Determine the (x, y) coordinate at the center of the cell enclosing the given text.  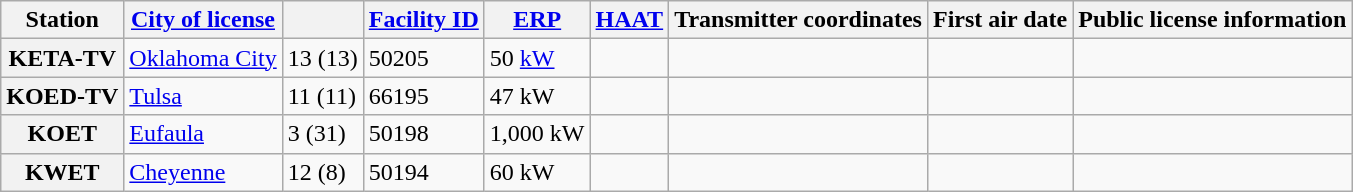
Station (62, 20)
50 kW (537, 58)
City of license (203, 20)
Cheyenne (203, 172)
47 kW (537, 96)
Transmitter coordinates (798, 20)
50205 (424, 58)
50198 (424, 134)
11 (11) (322, 96)
Eufaula (203, 134)
50194 (424, 172)
KWET (62, 172)
KETA-TV (62, 58)
Public license information (1212, 20)
Oklahoma City (203, 58)
First air date (1000, 20)
ERP (537, 20)
1,000 kW (537, 134)
12 (8) (322, 172)
66195 (424, 96)
3 (31) (322, 134)
HAAT (630, 20)
Tulsa (203, 96)
KOED-TV (62, 96)
KOET (62, 134)
13 (13) (322, 58)
60 kW (537, 172)
Facility ID (424, 20)
